Capture the cell that displays the provided text and extract its (x, y) central coordinate. 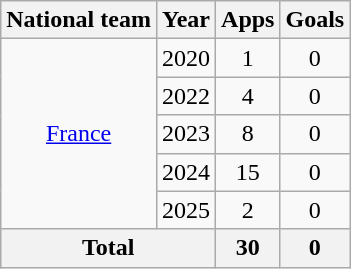
2025 (186, 210)
15 (248, 172)
2022 (186, 96)
2020 (186, 58)
Year (186, 20)
1 (248, 58)
Goals (315, 20)
National team (79, 20)
4 (248, 96)
2024 (186, 172)
Total (108, 248)
30 (248, 248)
2023 (186, 134)
2 (248, 210)
France (79, 134)
8 (248, 134)
Apps (248, 20)
